Provide the [x, y] coordinate of the cell's center where the given text is located.  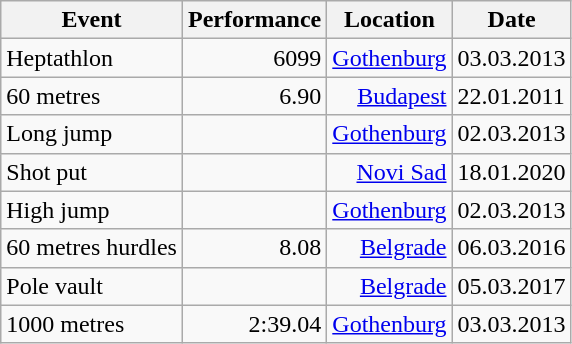
2:39.04 [254, 324]
Long jump [92, 134]
Event [92, 20]
Shot put [92, 172]
Date [512, 20]
1000 metres [92, 324]
60 metres hurdles [92, 248]
Location [390, 20]
6099 [254, 58]
22.01.2011 [512, 96]
Pole vault [92, 286]
8.08 [254, 248]
Performance [254, 20]
05.03.2017 [512, 286]
06.03.2016 [512, 248]
18.01.2020 [512, 172]
High jump [92, 210]
Heptathlon [92, 58]
Budapest [390, 96]
Novi Sad [390, 172]
60 metres [92, 96]
6.90 [254, 96]
